Return (X, Y) of the center of cell containing provided text 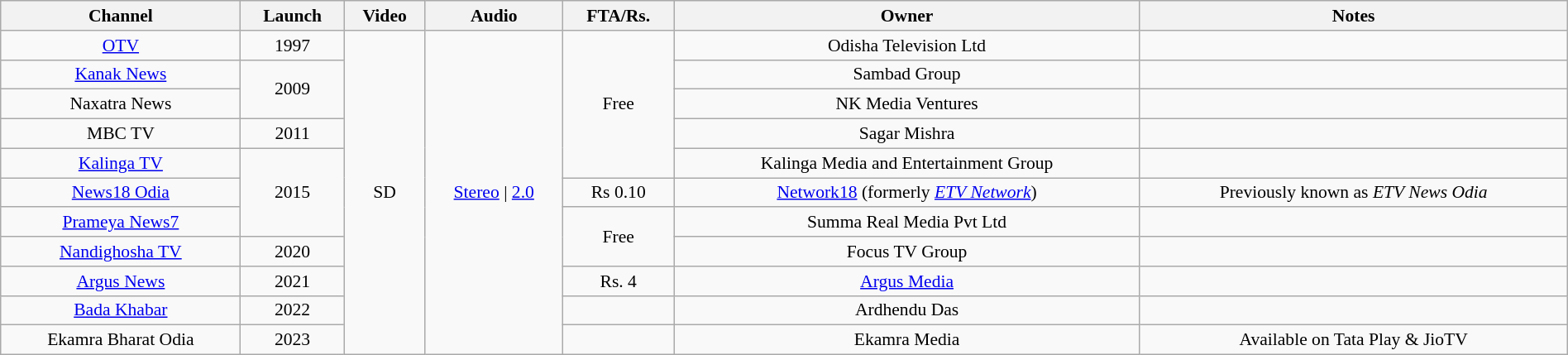
2023 (293, 340)
Ekamra Bharat Odia (121, 340)
Naxatra News (121, 104)
Previously known as ETV News Odia (1353, 193)
1997 (293, 46)
Audio (494, 16)
Notes (1353, 16)
Kanak News (121, 74)
2011 (293, 134)
Summa Real Media Pvt Ltd (906, 223)
Focus TV Group (906, 252)
Bada Khabar (121, 310)
Launch (293, 16)
Sambad Group (906, 74)
Kalinga TV (121, 163)
Video (385, 16)
Ekamra Media (906, 340)
OTV (121, 46)
Network18 (formerly ETV Network) (906, 193)
Nandighosha TV (121, 252)
Kalinga Media and Entertainment Group (906, 163)
Sagar Mishra (906, 134)
Available on Tata Play & JioTV (1353, 340)
News18 Odia (121, 193)
SD (385, 193)
2022 (293, 310)
Channel (121, 16)
Argus News (121, 281)
2021 (293, 281)
Rs 0.10 (619, 193)
Rs. 4 (619, 281)
Owner (906, 16)
Argus Media (906, 281)
FTA/Rs. (619, 16)
Odisha Television Ltd (906, 46)
Stereo | 2.0 (494, 193)
2015 (293, 192)
2009 (293, 89)
Prameya News7 (121, 223)
NK Media Ventures (906, 104)
Ardhendu Das (906, 310)
2020 (293, 252)
MBC TV (121, 134)
